Search for the cell housing the specified text and yield its (X, Y) center coordinate. 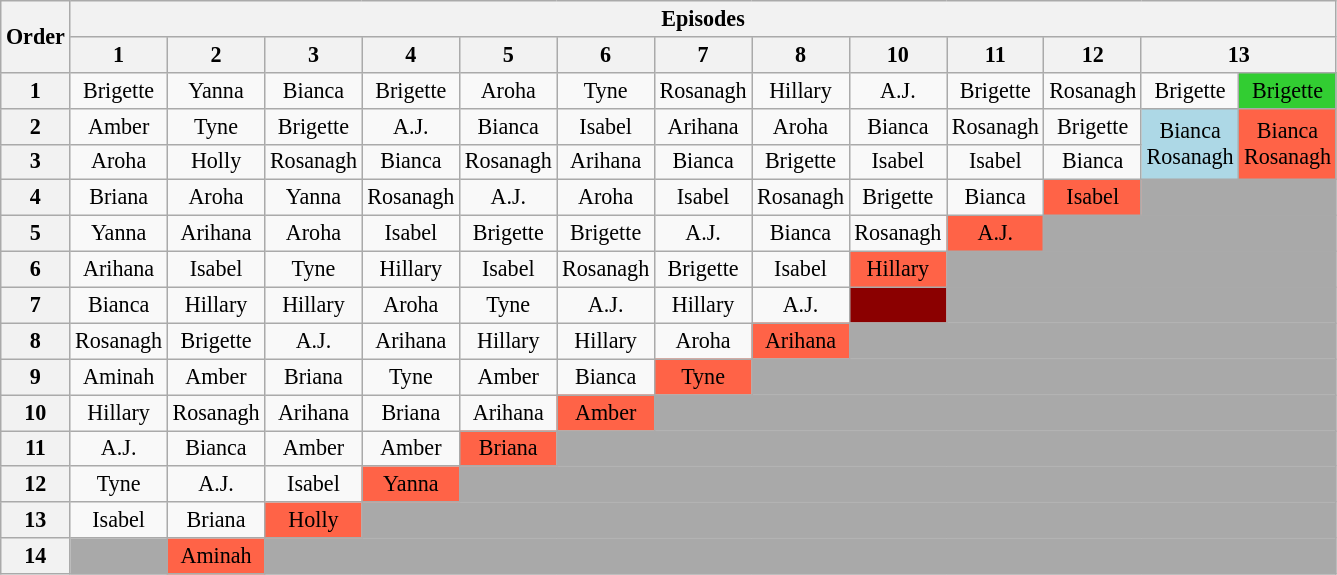
Episodes (703, 18)
14 (36, 556)
Order (36, 36)
9 (36, 377)
